Output the (x, y) coordinate of the center of the cell containing the given text.  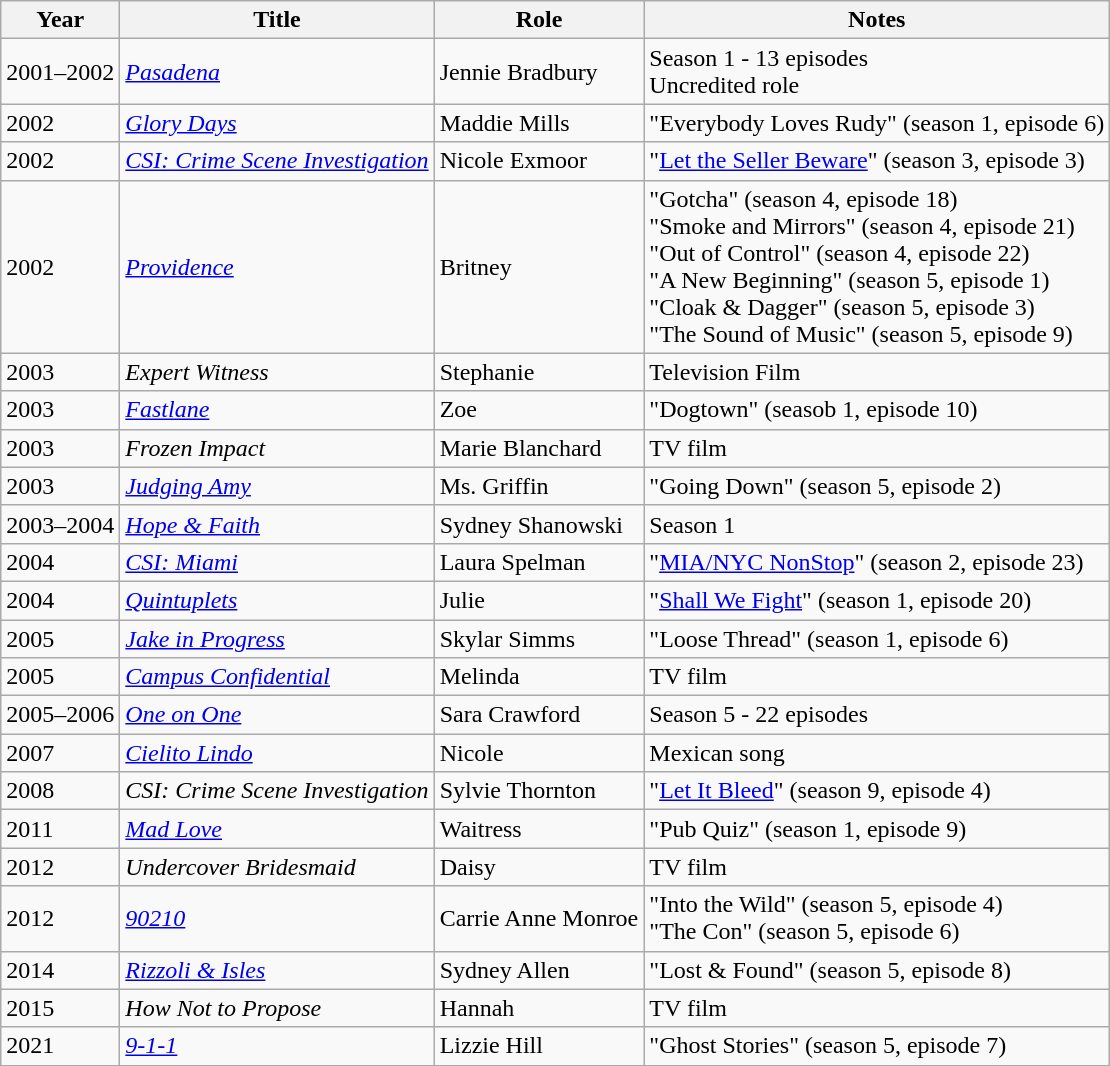
2001–2002 (60, 72)
"Lost & Found" (season 5, episode 8) (877, 970)
"Into the Wild" (season 5, episode 4) "The Con" (season 5, episode 6) (877, 918)
2005–2006 (60, 715)
Television Film (877, 372)
Glory Days (277, 123)
9-1-1 (277, 1046)
"Pub Quiz" (season 1, episode 9) (877, 829)
Zoe (539, 410)
Julie (539, 600)
Waitress (539, 829)
Quintuplets (277, 600)
Frozen Impact (277, 448)
Season 1 (877, 524)
Hannah (539, 1008)
"Let It Bleed" (season 9, episode 4) (877, 791)
Providence (277, 266)
Rizzoli & Isles (277, 970)
One on One (277, 715)
Judging Amy (277, 486)
Undercover Bridesmaid (277, 867)
Expert Witness (277, 372)
Title (277, 20)
2003–2004 (60, 524)
2011 (60, 829)
"Loose Thread" (season 1, episode 6) (877, 639)
Carrie Anne Monroe (539, 918)
Maddie Mills (539, 123)
2014 (60, 970)
Sydney Shanowski (539, 524)
"Shall We Fight" (season 1, episode 20) (877, 600)
"Dogtown" (seasob 1, episode 10) (877, 410)
Stephanie (539, 372)
Nicole Exmoor (539, 161)
Role (539, 20)
Season 5 - 22 episodes (877, 715)
2021 (60, 1046)
Laura Spelman (539, 562)
Britney (539, 266)
"MIA/NYC NonStop" (season 2, episode 23) (877, 562)
Cielito Lindo (277, 753)
Notes (877, 20)
Hope & Faith (277, 524)
2007 (60, 753)
2008 (60, 791)
Skylar Simms (539, 639)
How Not to Propose (277, 1008)
Sara Crawford (539, 715)
Ms. Griffin (539, 486)
Year (60, 20)
Season 1 - 13 episodes Uncredited role (877, 72)
Mad Love (277, 829)
Campus Confidential (277, 677)
Sylvie Thornton (539, 791)
Jennie Bradbury (539, 72)
"Ghost Stories" (season 5, episode 7) (877, 1046)
CSI: Miami (277, 562)
"Going Down" (season 5, episode 2) (877, 486)
Melinda (539, 677)
Marie Blanchard (539, 448)
Pasadena (277, 72)
90210 (277, 918)
Jake in Progress (277, 639)
"Everybody Loves Rudy" (season 1, episode 6) (877, 123)
Lizzie Hill (539, 1046)
Nicole (539, 753)
Fastlane (277, 410)
2015 (60, 1008)
Sydney Allen (539, 970)
"Let the Seller Beware" (season 3, episode 3) (877, 161)
Mexican song (877, 753)
Daisy (539, 867)
